From the cell containing the given text, extract its center point as [x, y] coordinate. 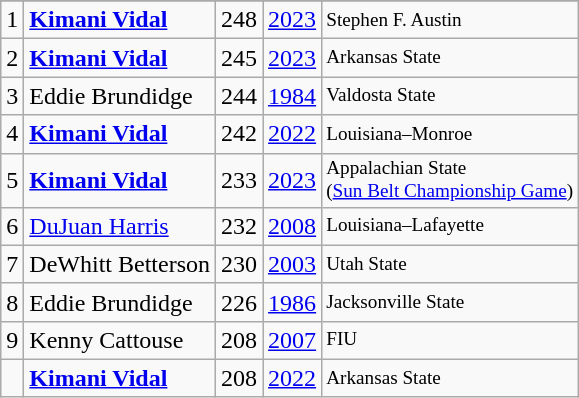
2003 [292, 264]
242 [240, 134]
248 [240, 20]
Stephen F. Austin [450, 20]
3 [12, 96]
226 [240, 302]
Jacksonville State [450, 302]
Louisiana–Lafayette [450, 226]
9 [12, 340]
232 [240, 226]
Valdosta State [450, 96]
230 [240, 264]
244 [240, 96]
Louisiana–Monroe [450, 134]
8 [12, 302]
1984 [292, 96]
2007 [292, 340]
FIU [450, 340]
Utah State [450, 264]
6 [12, 226]
Appalachian State(Sun Belt Championship Game) [450, 180]
5 [12, 180]
1 [12, 20]
7 [12, 264]
2 [12, 58]
2008 [292, 226]
4 [12, 134]
245 [240, 58]
DuJuan Harris [120, 226]
233 [240, 180]
Kenny Cattouse [120, 340]
1986 [292, 302]
DeWhitt Betterson [120, 264]
